Extract the [X, Y] coordinate from the center of the cell holding the provided text.  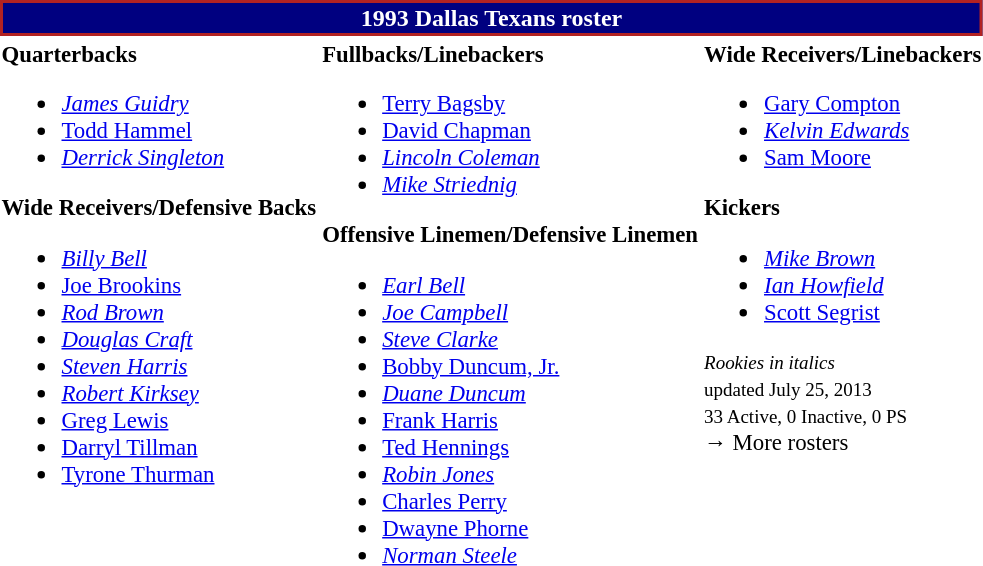
1993 Dallas Texans roster [492, 18]
